Capture the cell that displays the provided text and extract its [x, y] central coordinate. 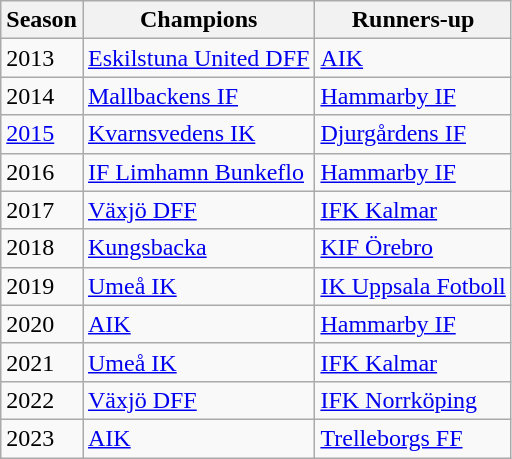
2023 [42, 438]
2019 [42, 286]
Runners-up [413, 20]
IF Limhamn Bunkeflo [198, 172]
Kvarnsvedens IK [198, 134]
Mallbackens IF [198, 96]
Eskilstuna United DFF [198, 58]
2015 [42, 134]
2016 [42, 172]
2018 [42, 248]
2013 [42, 58]
Djurgårdens IF [413, 134]
IK Uppsala Fotboll [413, 286]
2022 [42, 400]
Champions [198, 20]
Season [42, 20]
Trelleborgs FF [413, 438]
IFK Norrköping [413, 400]
2021 [42, 362]
KIF Örebro [413, 248]
2017 [42, 210]
2020 [42, 324]
Kungsbacka [198, 248]
2014 [42, 96]
